From the cell containing the given text, extract its center point as (X, Y) coordinate. 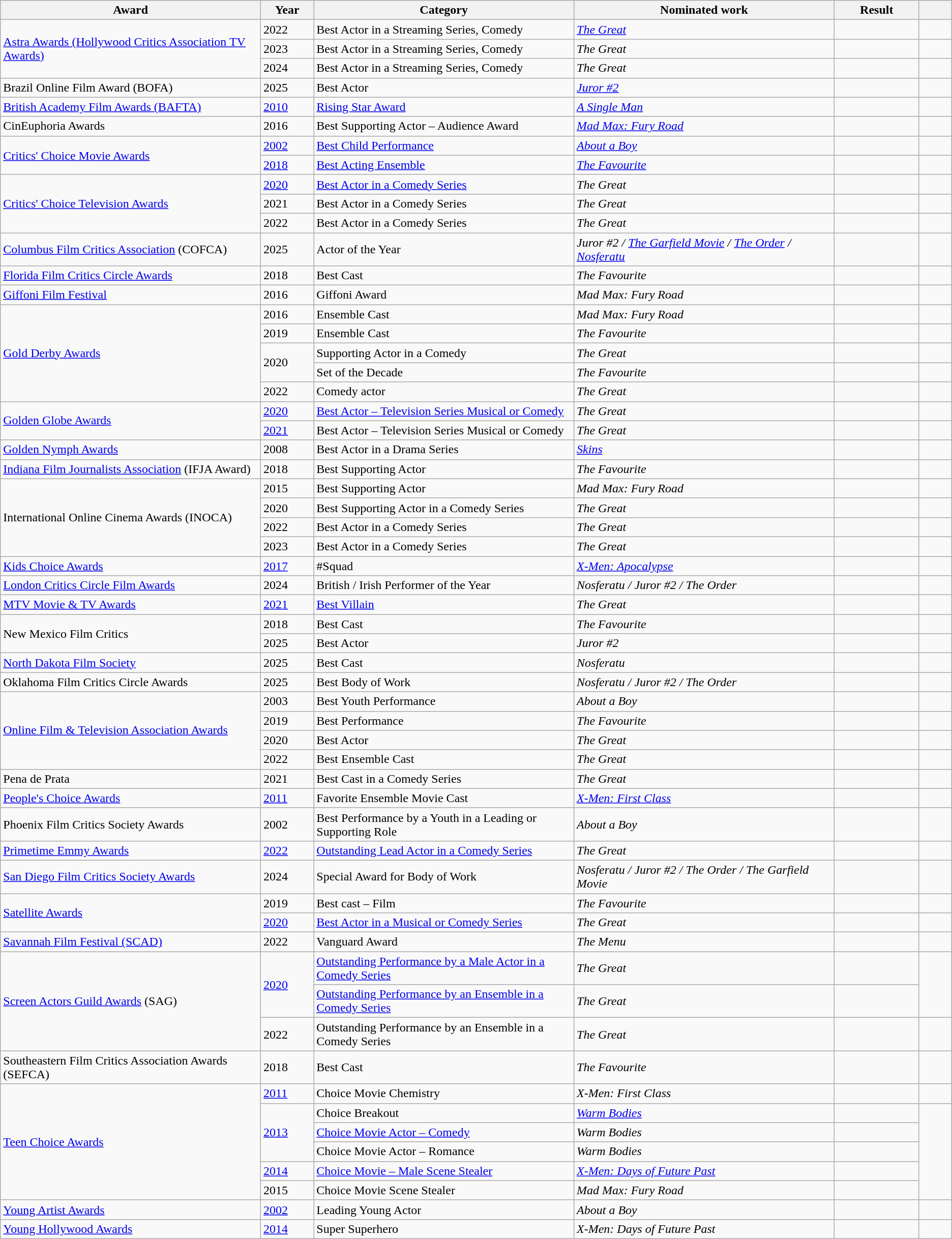
Award (131, 10)
2010 (287, 107)
Super Superhero (444, 1229)
Result (877, 10)
2008 (287, 450)
Satellite Awards (131, 912)
Best Ensemble Cast (444, 759)
People's Choice Awards (131, 798)
Leading Young Actor (444, 1209)
Nosferatu / Juror #2 / The Order / The Garfield Movie (704, 877)
Kids Choice Awards (131, 566)
Best cast – Film (444, 903)
MTV Movie & TV Awards (131, 605)
Favorite Ensemble Movie Cast (444, 798)
Gold Derby Awards (131, 353)
Oklahoma Film Critics Circle Awards (131, 682)
Juror #2 / The Garfield Movie / The Order / Nosferatu (704, 249)
Choice Movie Scene Stealer (444, 1190)
Best Performance (444, 721)
Choice Movie Actor – Comedy (444, 1132)
Columbus Film Critics Association (COFCA) (131, 249)
Special Award for Body of Work (444, 877)
Choice Movie Actor – Romance (444, 1152)
Indiana Film Journalists Association (IFJA Award) (131, 469)
Best Child Performance (444, 145)
Best Acting Ensemble (444, 165)
New Mexico Film Critics (131, 634)
Best Youth Performance (444, 701)
Choice Movie – Male Scene Stealer (444, 1171)
Choice Breakout (444, 1113)
Teen Choice Awards (131, 1142)
Florida Film Critics Circle Awards (131, 276)
Young Artist Awards (131, 1209)
Pena de Prata (131, 779)
Best Performance by a Youth in a Leading or Supporting Role (444, 824)
Screen Actors Guild Awards (SAG) (131, 1001)
Outstanding Lead Actor in a Comedy Series (444, 850)
Comedy actor (444, 392)
Year (287, 10)
Phoenix Film Critics Society Awards (131, 824)
A Single Man (704, 107)
2013 (287, 1132)
Astra Awards (Hollywood Critics Association TV Awards) (131, 49)
#Squad (444, 566)
London Critics Circle Film Awards (131, 585)
Category (444, 10)
Best Villain (444, 605)
North Dakota Film Society (131, 663)
Outstanding Performance by a Male Actor in a Comedy Series (444, 968)
Giffoni Film Festival (131, 295)
Giffoni Award (444, 295)
Best Cast in a Comedy Series (444, 779)
Young Hollywood Awards (131, 1229)
Nominated work (704, 10)
Rising Star Award (444, 107)
Brazil Online Film Award (BOFA) (131, 87)
International Online Cinema Awards (INOCA) (131, 517)
Best Actor in a Musical or Comedy Series (444, 923)
Best Supporting Actor – Audience Award (444, 126)
British Academy Film Awards (BAFTA) (131, 107)
British / Irish Performer of the Year (444, 585)
X-Men: Apocalypse (704, 566)
Savannah Film Festival (SCAD) (131, 942)
Set of the Decade (444, 372)
Primetime Emmy Awards (131, 850)
The Menu (704, 942)
Nosferatu (704, 663)
Supporting Actor in a Comedy (444, 353)
Best Body of Work (444, 682)
Best Actor in a Drama Series (444, 450)
2017 (287, 566)
San Diego Film Critics Society Awards (131, 877)
2003 (287, 701)
Golden Nymph Awards (131, 450)
Southeastern Film Critics Association Awards (SEFCA) (131, 1067)
Critics' Choice Television Awards (131, 203)
Actor of the Year (444, 249)
Skins (704, 450)
Online Film & Television Association Awards (131, 730)
Golden Globe Awards (131, 421)
Critics' Choice Movie Awards (131, 155)
CinEuphoria Awards (131, 126)
Best Supporting Actor in a Comedy Series (444, 508)
Vanguard Award (444, 942)
Choice Movie Chemistry (444, 1094)
